Search for the cell housing the specified text and yield its (x, y) center coordinate. 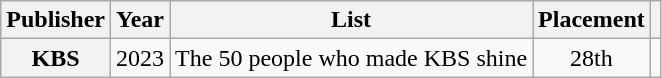
List (352, 20)
Placement (592, 20)
KBS (56, 58)
Year (140, 20)
28th (592, 58)
2023 (140, 58)
The 50 people who made KBS shine (352, 58)
Publisher (56, 20)
